Output the (X, Y) coordinate of the center of the cell containing the given text.  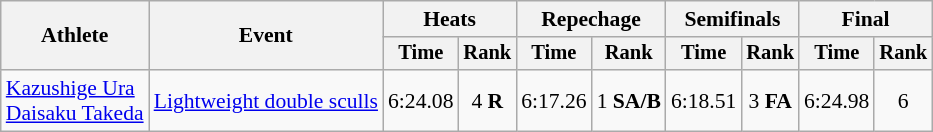
6:24.98 (836, 100)
Final (866, 19)
6:24.08 (420, 100)
1 SA/B (629, 100)
Kazushige UraDaisaku Takeda (75, 100)
3 FA (770, 100)
Repechage (591, 19)
6 (903, 100)
Semifinals (732, 19)
Heats (450, 19)
Event (266, 36)
6:17.26 (554, 100)
6:18.51 (704, 100)
Lightweight double sculls (266, 100)
Athlete (75, 36)
4 R (488, 100)
